Provide the (X, Y) coordinate of the cell's center where the given text is located.  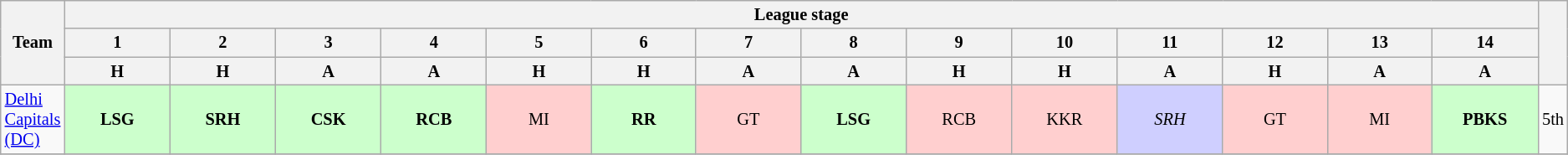
14 (1485, 43)
League stage (801, 14)
DelhiCapitals (DC) (33, 119)
8 (854, 43)
7 (748, 43)
RR (644, 119)
KKR (1065, 119)
5th (1553, 119)
13 (1380, 43)
CSK (329, 119)
10 (1065, 43)
2 (222, 43)
12 (1274, 43)
3 (329, 43)
6 (644, 43)
1 (117, 43)
PBKS (1485, 119)
5 (539, 43)
4 (434, 43)
9 (959, 43)
11 (1170, 43)
Team (33, 42)
